Pinpoint the cell where the given text exists, returning its [X, Y] midpoint coordinate. 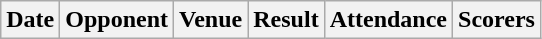
Attendance [388, 20]
Date [30, 20]
Result [286, 20]
Venue [211, 20]
Scorers [497, 20]
Opponent [117, 20]
